Provide the [x, y] coordinate of the cell's center where the given text is located.  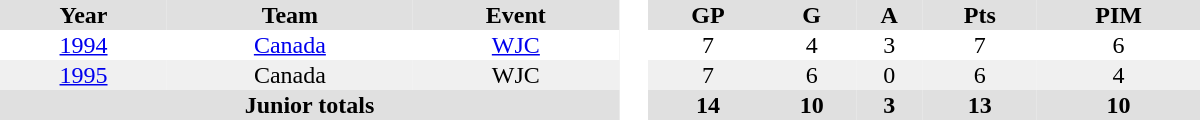
14 [708, 105]
1994 [84, 45]
Pts [980, 15]
GP [708, 15]
13 [980, 105]
1995 [84, 75]
0 [890, 75]
Team [290, 15]
Year [84, 15]
Junior totals [310, 105]
PIM [1118, 15]
A [890, 15]
Event [516, 15]
G [811, 15]
